Identify which cell holds the provided text, then report its [x, y] central coordinate. 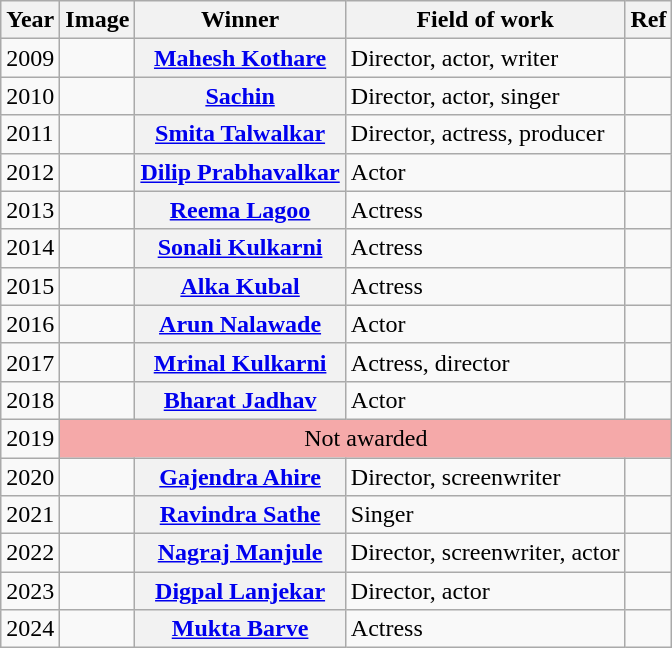
Not awarded [366, 438]
Mrinal Kulkarni [240, 362]
2019 [30, 438]
Digpal Lanjekar [240, 591]
Singer [485, 515]
Director, actor, singer [485, 96]
Ravindra Sathe [240, 515]
2011 [30, 134]
2020 [30, 477]
Mahesh Kothare [240, 58]
Mukta Barve [240, 629]
Year [30, 20]
Nagraj Manjule [240, 553]
2015 [30, 286]
Dilip Prabhavalkar [240, 172]
Sonali Kulkarni [240, 248]
Director, actor, writer [485, 58]
Ref [648, 20]
Gajendra Ahire [240, 477]
2010 [30, 96]
Sachin [240, 96]
Field of work [485, 20]
Bharat Jadhav [240, 400]
Reema Lagoo [240, 210]
2021 [30, 515]
2024 [30, 629]
2023 [30, 591]
2017 [30, 362]
Smita Talwalkar [240, 134]
Actress, director [485, 362]
2013 [30, 210]
Image [98, 20]
2014 [30, 248]
2018 [30, 400]
2009 [30, 58]
2016 [30, 324]
2012 [30, 172]
Director, actor [485, 591]
Alka Kubal [240, 286]
Director, screenwriter [485, 477]
Arun Nalawade [240, 324]
Director, actress, producer [485, 134]
2022 [30, 553]
Winner [240, 20]
Director, screenwriter, actor [485, 553]
